Output the [x, y] coordinate of the center of the cell containing the given text.  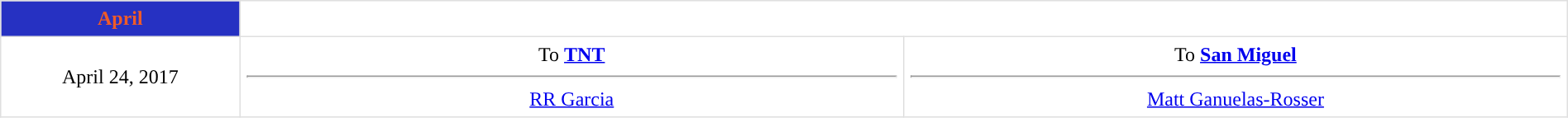
April [121, 19]
To TNTRR Garcia [572, 77]
April 24, 2017 [121, 77]
To San MiguelMatt Ganuelas-Rosser [1236, 77]
